Identify which cell holds the provided text, then report its [X, Y] central coordinate. 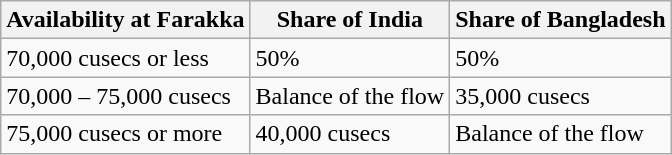
35,000 cusecs [560, 96]
40,000 cusecs [350, 134]
Share of Bangladesh [560, 20]
Share of India [350, 20]
75,000 cusecs or more [126, 134]
70,000 cusecs or less [126, 58]
Availability at Farakka [126, 20]
70,000 – 75,000 cusecs [126, 96]
